Find where the given text appears and provide that cell's center as [x, y] coordinate. 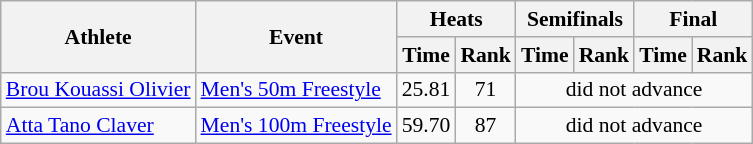
Men's 100m Freestyle [296, 126]
59.70 [426, 126]
71 [486, 90]
Men's 50m Freestyle [296, 90]
Brou Kouassi Olivier [98, 90]
Event [296, 36]
Final [693, 19]
87 [486, 126]
Semifinals [575, 19]
Atta Tano Claver [98, 126]
25.81 [426, 90]
Athlete [98, 36]
Heats [456, 19]
